Return [x, y] of the center of cell containing provided text 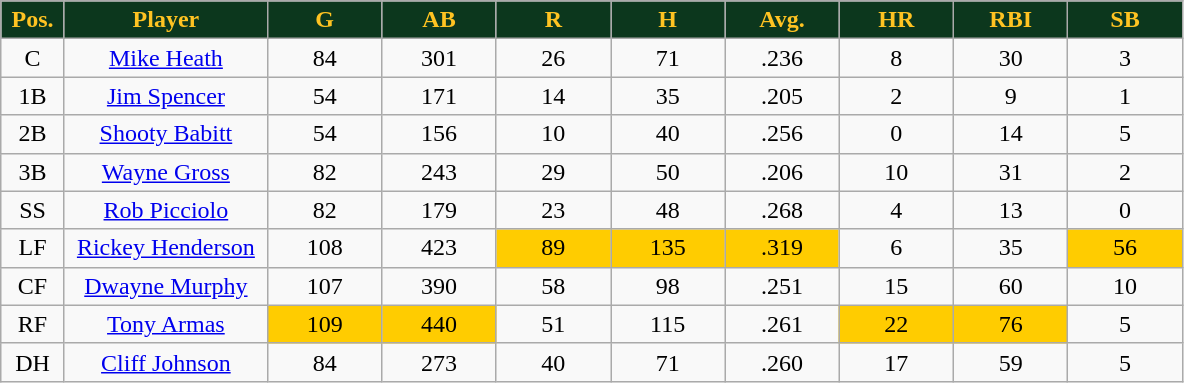
30 [1010, 58]
LF [33, 248]
31 [1010, 172]
Mike Heath [166, 58]
Jim Spencer [166, 96]
59 [1010, 362]
108 [325, 248]
109 [325, 324]
51 [553, 324]
Tony Armas [166, 324]
.268 [782, 210]
Shooty Babitt [166, 134]
440 [439, 324]
Rob Picciolo [166, 210]
107 [325, 286]
H [667, 20]
1 [1125, 96]
AB [439, 20]
179 [439, 210]
.206 [782, 172]
171 [439, 96]
56 [1125, 248]
Rickey Henderson [166, 248]
.260 [782, 362]
390 [439, 286]
RF [33, 324]
.261 [782, 324]
Pos. [33, 20]
SB [1125, 20]
R [553, 20]
3 [1125, 58]
.319 [782, 248]
98 [667, 286]
48 [667, 210]
60 [1010, 286]
15 [896, 286]
3B [33, 172]
89 [553, 248]
58 [553, 286]
C [33, 58]
SS [33, 210]
301 [439, 58]
26 [553, 58]
4 [896, 210]
22 [896, 324]
Cliff Johnson [166, 362]
135 [667, 248]
DH [33, 362]
Avg. [782, 20]
1B [33, 96]
423 [439, 248]
CF [33, 286]
29 [553, 172]
23 [553, 210]
76 [1010, 324]
243 [439, 172]
RBI [1010, 20]
.251 [782, 286]
50 [667, 172]
6 [896, 248]
17 [896, 362]
2B [33, 134]
13 [1010, 210]
.205 [782, 96]
Dwayne Murphy [166, 286]
8 [896, 58]
HR [896, 20]
115 [667, 324]
156 [439, 134]
9 [1010, 96]
G [325, 20]
273 [439, 362]
Wayne Gross [166, 172]
Player [166, 20]
.256 [782, 134]
.236 [782, 58]
